Search for the cell housing the specified text and yield its (X, Y) center coordinate. 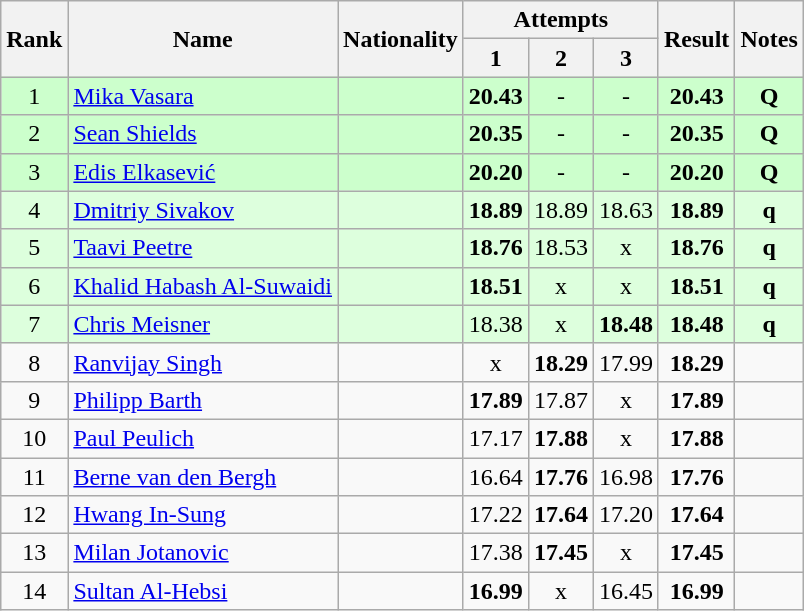
Khalid Habash Al-Suwaidi (203, 286)
Ranvijay Singh (203, 362)
Berne van den Bergh (203, 477)
18.63 (626, 210)
16.45 (626, 591)
8 (34, 362)
Edis Elkasević (203, 172)
Attempts (560, 20)
Result (696, 39)
17.22 (496, 515)
9 (34, 400)
17.20 (626, 515)
Chris Meisner (203, 324)
5 (34, 248)
Mika Vasara (203, 96)
Notes (769, 39)
17.38 (496, 553)
17.87 (560, 400)
Sean Shields (203, 134)
18.53 (560, 248)
6 (34, 286)
17.17 (496, 438)
4 (34, 210)
Name (203, 39)
11 (34, 477)
7 (34, 324)
Paul Peulich (203, 438)
Philipp Barth (203, 400)
Taavi Peetre (203, 248)
14 (34, 591)
16.64 (496, 477)
16.98 (626, 477)
12 (34, 515)
13 (34, 553)
Hwang In-Sung (203, 515)
Sultan Al-Hebsi (203, 591)
10 (34, 438)
Milan Jotanovic (203, 553)
Dmitriy Sivakov (203, 210)
Nationality (401, 39)
Rank (34, 39)
18.38 (496, 324)
17.99 (626, 362)
